Return [x, y] of the center of cell containing provided text 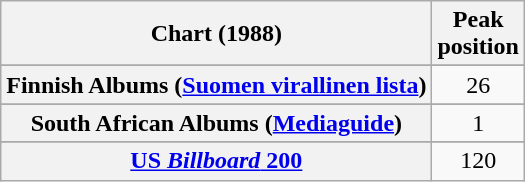
Chart (1988) [216, 34]
US Billboard 200 [216, 161]
26 [478, 85]
South African Albums (Mediaguide) [216, 123]
1 [478, 123]
Peakposition [478, 34]
120 [478, 161]
Finnish Albums (Suomen virallinen lista) [216, 85]
